Pinpoint the cell where the given text exists, returning its (x, y) midpoint coordinate. 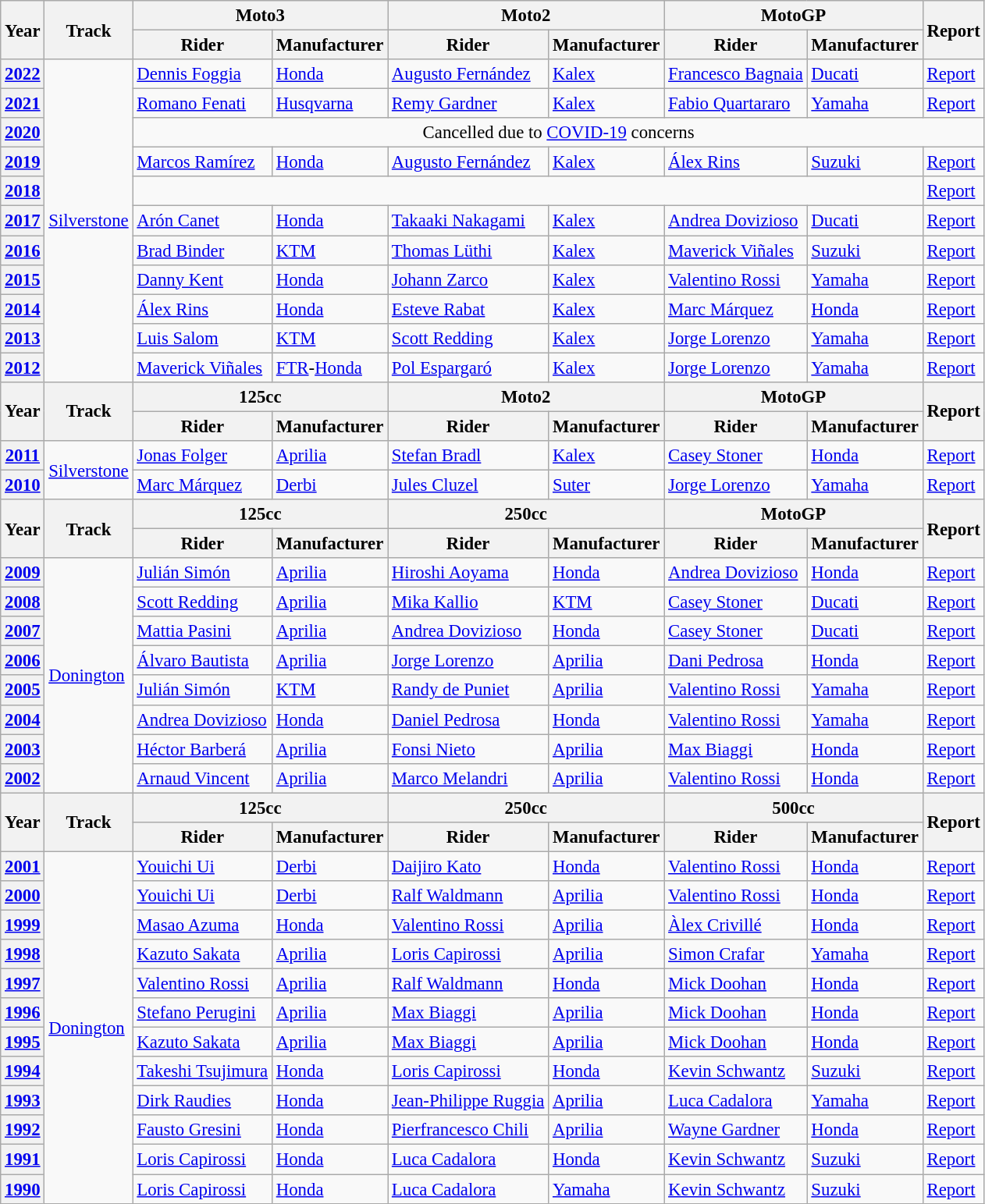
Brad Binder (202, 250)
Mika Kallio (468, 602)
Simon Crafar (735, 954)
Fabio Quartararo (735, 104)
Danny Kent (202, 279)
2010 (23, 485)
Husqvarna (329, 104)
2017 (23, 221)
1995 (23, 1042)
2002 (23, 778)
Fausto Gresini (202, 1131)
Cancelled due to COVID-19 concerns (559, 133)
2012 (23, 368)
Arón Canet (202, 221)
Stefano Perugini (202, 1013)
Romano Fenati (202, 104)
2001 (23, 866)
Johann Zarco (468, 279)
Arnaud Vincent (202, 778)
2019 (23, 162)
Luis Salom (202, 338)
1991 (23, 1160)
2013 (23, 338)
2006 (23, 661)
Jules Cluzel (468, 485)
Dennis Foggia (202, 74)
Daniel Pedrosa (468, 719)
Takaaki Nakagami (468, 221)
Jonas Folger (202, 456)
2014 (23, 309)
500cc (793, 808)
Álvaro Bautista (202, 661)
Marco Melandri (468, 778)
1996 (23, 1013)
1994 (23, 1071)
Suter (606, 485)
1992 (23, 1131)
Héctor Barberá (202, 749)
2018 (23, 191)
1997 (23, 984)
FTR-Honda (329, 368)
Randy de Puniet (468, 691)
2011 (23, 456)
2008 (23, 602)
Thomas Lüthi (468, 250)
Dirk Raudies (202, 1101)
Wayne Gardner (735, 1131)
Pierfrancesco Chili (468, 1131)
Takeshi Tsujimura (202, 1071)
2016 (23, 250)
Esteve Rabat (468, 309)
Stefan Bradl (468, 456)
Masao Azuma (202, 925)
Jean-Philippe Ruggia (468, 1101)
Hiroshi Aoyama (468, 573)
Moto3 (261, 16)
2015 (23, 279)
2000 (23, 896)
Àlex Crivillé (735, 925)
2022 (23, 74)
1998 (23, 954)
Marcos Ramírez (202, 162)
2003 (23, 749)
Pol Espargaró (468, 368)
2020 (23, 133)
Dani Pedrosa (735, 661)
Francesco Bagnaia (735, 74)
Mattia Pasini (202, 631)
1999 (23, 925)
2004 (23, 719)
1990 (23, 1189)
1993 (23, 1101)
2005 (23, 691)
2007 (23, 631)
Fonsi Nieto (468, 749)
2021 (23, 104)
Daijiro Kato (468, 866)
2009 (23, 573)
Remy Gardner (468, 104)
